For the text-containing cell, return its midpoint in [x, y] coordinate format. 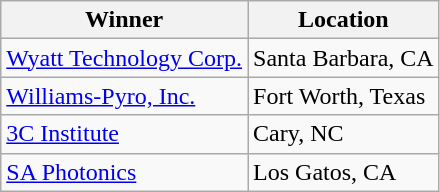
3C Institute [124, 134]
Cary, NC [344, 134]
Williams-Pyro, Inc. [124, 96]
SA Photonics [124, 172]
Winner [124, 20]
Location [344, 20]
Wyatt Technology Corp. [124, 58]
Santa Barbara, CA [344, 58]
Los Gatos, CA [344, 172]
Fort Worth, Texas [344, 96]
